From the cell containing the given text, extract its center point as (X, Y) coordinate. 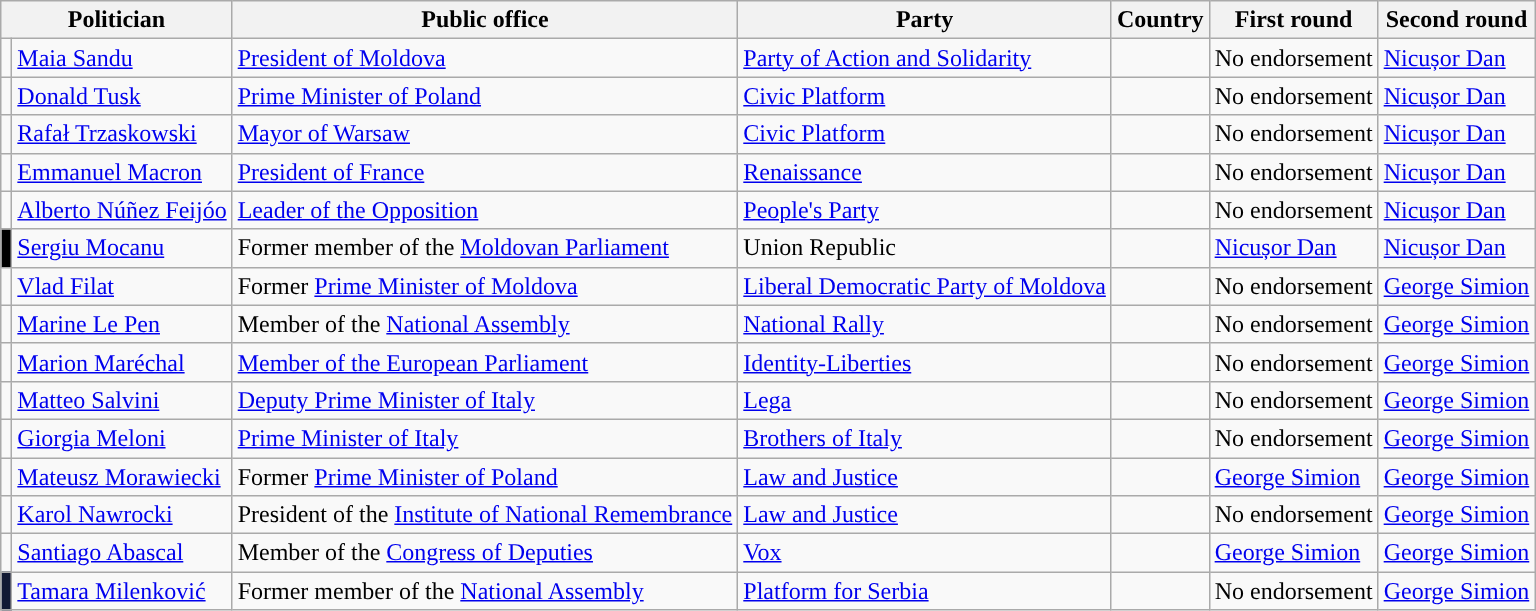
Party (925, 20)
Mateusz Morawiecki (122, 477)
Country (1160, 20)
President of Moldova (485, 58)
Prime Minister of Italy (485, 438)
Member of the Congress of Deputies (485, 553)
Marine Le Pen (122, 324)
Deputy Prime Minister of Italy (485, 400)
Alberto Núñez Feijóo (122, 210)
Santiago Abascal (122, 553)
Tamara Milenković (122, 591)
Identity-Liberties (925, 362)
Emmanuel Macron (122, 172)
Rafał Trzaskowski (122, 134)
Vlad Filat (122, 286)
Karol Nawrocki (122, 515)
Donald Tusk (122, 96)
People's Party (925, 210)
Prime Minister of Poland (485, 96)
Brothers of Italy (925, 438)
Platform for Serbia (925, 591)
Giorgia Meloni (122, 438)
Former Prime Minister of Moldova (485, 286)
Former Prime Minister of Poland (485, 477)
Liberal Democratic Party of Moldova (925, 286)
First round (1294, 20)
Union Republic (925, 248)
President of France (485, 172)
Maia Sandu (122, 58)
Vox (925, 553)
Former member of the National Assembly (485, 591)
Party of Action and Solidarity (925, 58)
National Rally (925, 324)
Second round (1456, 20)
Politician (116, 20)
Mayor of Warsaw (485, 134)
Former member of the Moldovan Parliament (485, 248)
Member of the National Assembly (485, 324)
Public office (485, 20)
Leader of the Opposition (485, 210)
Renaissance (925, 172)
Lega (925, 400)
Sergiu Mocanu (122, 248)
President of the Institute of National Remembrance (485, 515)
Matteo Salvini (122, 400)
Marion Maréchal (122, 362)
Member of the European Parliament (485, 362)
